Provide the [x, y] coordinate of the cell's center where the given text is located.  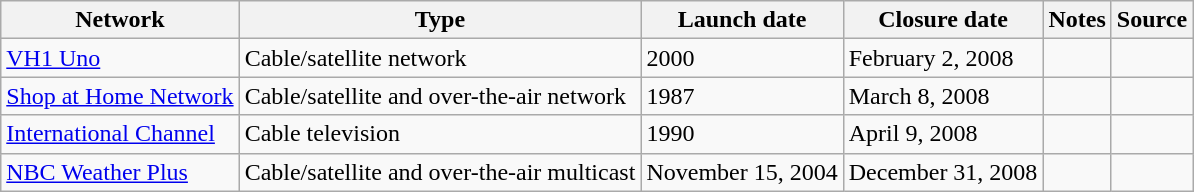
Shop at Home Network [120, 96]
March 8, 2008 [943, 96]
Notes [1077, 20]
Type [440, 20]
Cable/satellite and over-the-air multicast [440, 172]
November 15, 2004 [742, 172]
April 9, 2008 [943, 134]
Closure date [943, 20]
2000 [742, 58]
Source [1152, 20]
Cable/satellite network [440, 58]
NBC Weather Plus [120, 172]
International Channel [120, 134]
Cable/satellite and over-the-air network [440, 96]
Cable television [440, 134]
Launch date [742, 20]
Network [120, 20]
VH1 Uno [120, 58]
1987 [742, 96]
December 31, 2008 [943, 172]
February 2, 2008 [943, 58]
1990 [742, 134]
